Scan for the cell matching the given text and deliver its [x, y] coordinate at center. 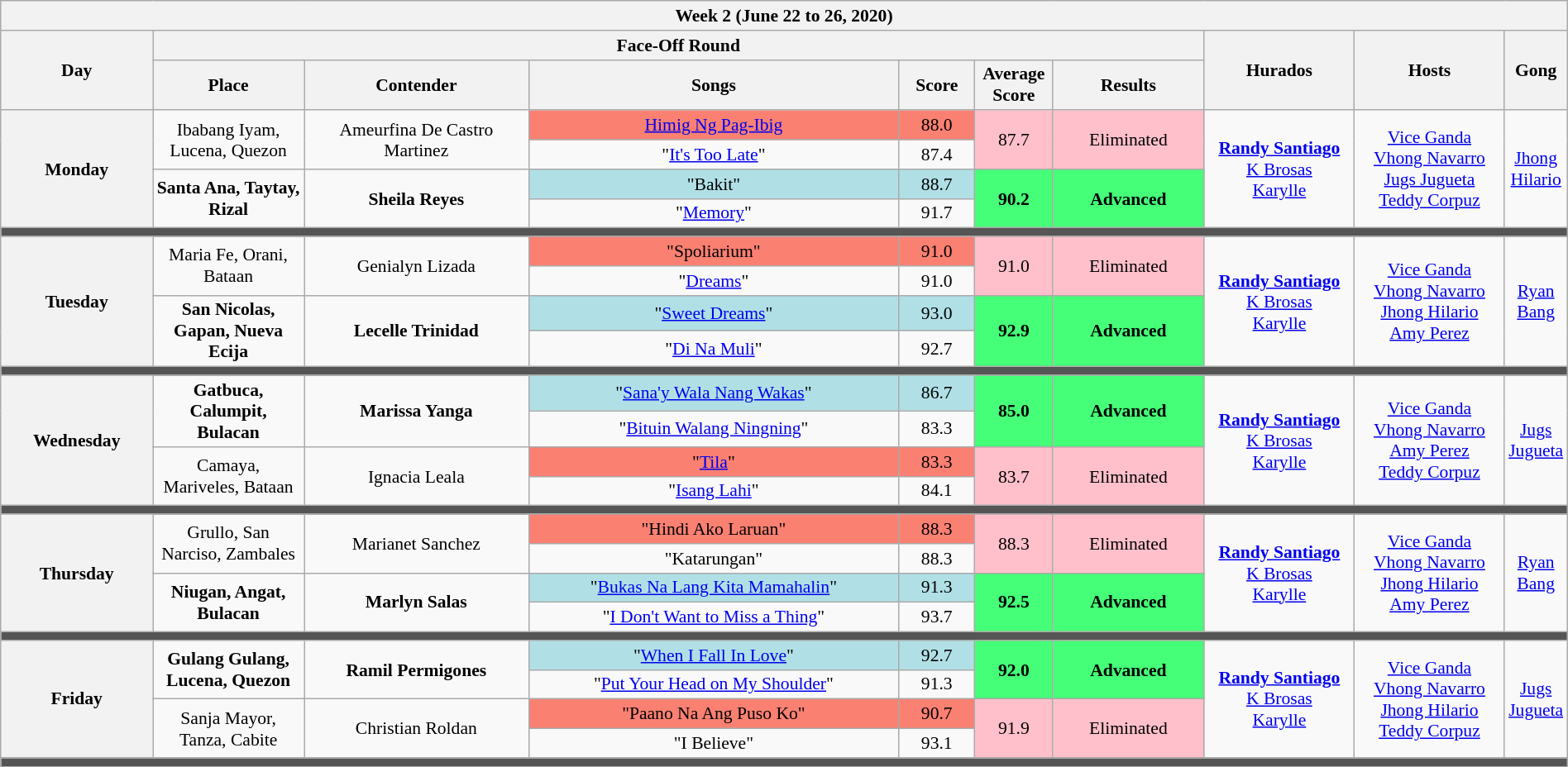
Contender [417, 84]
91.9 [1014, 729]
Vice Ganda Vhong Navarro Amy Perez Teddy Corpuz [1429, 441]
"Sweet Dreams" [714, 312]
Week 2 (June 22 to 26, 2020) [784, 16]
Marlyn Salas [417, 602]
"I Believe" [714, 744]
"Sana'y Wala Nang Wakas" [714, 393]
90.2 [1014, 198]
Thursday [77, 573]
88.7 [937, 184]
"Di Na Muli" [714, 349]
85.0 [1014, 412]
Himig Ng Pag-Ibig [714, 126]
"I Don't Want to Miss a Thing" [714, 617]
83.7 [1014, 476]
"Dreams" [714, 281]
Vice Ganda Vhong Navarro Jugs Jugueta Teddy Corpuz [1429, 169]
Monday [77, 169]
"Put Your Head on My Shoulder" [714, 684]
"Bakit" [714, 184]
Camaya, Mariveles, Bataan [228, 476]
Songs [714, 84]
Ibabang Iyam, Lucena, Quezon [228, 141]
Hurados [1279, 71]
Grullo, San Narciso, Zambales [228, 544]
84.1 [937, 491]
"Hindi Ako Laruan" [714, 529]
"Tila" [714, 462]
Jhong Hilario [1536, 169]
Results [1128, 84]
87.7 [1014, 141]
"Paano Na Ang Puso Ko" [714, 714]
93.1 [937, 744]
Wednesday [77, 441]
Ignacia Leala [417, 476]
Ramil Permigones [417, 669]
Sheila Reyes [417, 198]
93.7 [937, 617]
Gulang Gulang, Lucena, Quezon [228, 669]
Gong [1536, 71]
"Spoliarium" [714, 251]
90.7 [937, 714]
Face-Off Round [678, 45]
Score [937, 84]
Marissa Yanga [417, 412]
"It's Too Late" [714, 155]
92.5 [1014, 602]
"Isang Lahi" [714, 491]
Ameurfina De Castro Martinez [417, 141]
"Memory" [714, 213]
Sanja Mayor, Tanza, Cabite [228, 729]
91.7 [937, 213]
Gatbuca, Calumpit, Bulacan [228, 412]
"Bukas Na Lang Kita Mamahalin" [714, 588]
Lecelle Trinidad [417, 331]
Place [228, 84]
Christian Roldan [417, 729]
Tuesday [77, 302]
Santa Ana, Taytay, Rizal [228, 198]
Friday [77, 699]
92.9 [1014, 331]
Vice Ganda Vhong Navarro Jhong Hilario Teddy Corpuz [1429, 699]
92.0 [1014, 669]
86.7 [937, 393]
Maria Fe, Orani, Bataan [228, 266]
Niugan, Angat, Bulacan [228, 602]
Average Score [1014, 84]
Hosts [1429, 71]
"Bituin Walang Ningning" [714, 428]
"When I Fall In Love" [714, 655]
88.0 [937, 126]
Day [77, 71]
Marianet Sanchez [417, 544]
San Nicolas, Gapan, Nueva Ecija [228, 331]
93.0 [937, 312]
Genialyn Lizada [417, 266]
87.4 [937, 155]
"Katarungan" [714, 559]
